Identify which cell holds the provided text, then report its [X, Y] central coordinate. 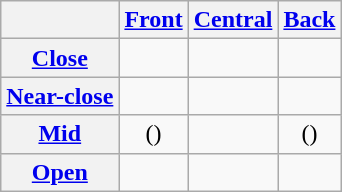
Back [310, 20]
Near-close [60, 96]
Front [154, 20]
Mid [60, 134]
Central [233, 20]
Close [60, 58]
Open [60, 172]
